Detect which cell encompasses the target text, then output its [x, y] center coordinate. 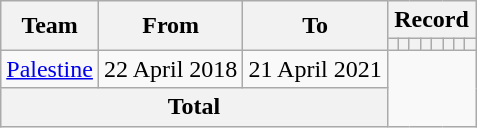
22 April 2018 [170, 69]
From [170, 26]
Total [194, 107]
21 April 2021 [315, 69]
Record [431, 20]
Palestine [50, 69]
To [315, 26]
Team [50, 26]
